Pinpoint the cell where the given text exists, returning its [x, y] midpoint coordinate. 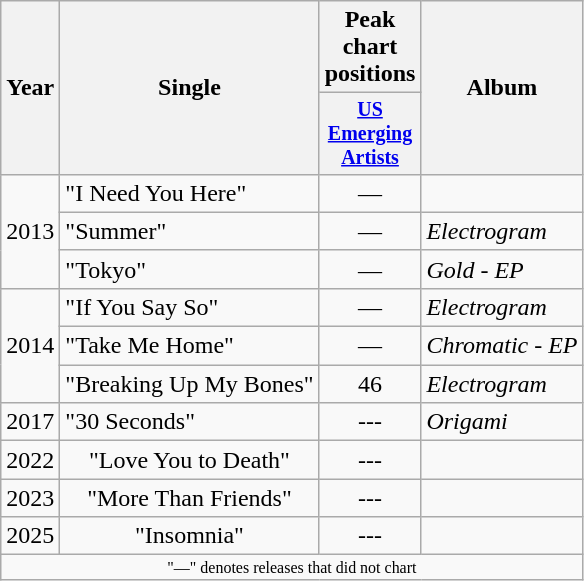
"More Than Friends" [190, 498]
"If You Say So" [190, 307]
US Emerging Artists [370, 134]
"I Need You Here" [190, 193]
Peak chart positions [370, 47]
2013 [30, 231]
Origami [502, 422]
2023 [30, 498]
"Insomnia" [190, 536]
"Breaking Up My Bones" [190, 384]
"Tokyo" [190, 269]
46 [370, 384]
Year [30, 88]
2017 [30, 422]
Gold - EP [502, 269]
Single [190, 88]
"Summer" [190, 231]
2025 [30, 536]
"30 Seconds" [190, 422]
"Take Me Home" [190, 346]
Album [502, 88]
"—" denotes releases that did not chart [292, 567]
Chromatic - EP [502, 346]
2014 [30, 345]
"Love You to Death" [190, 460]
2022 [30, 460]
